Capture the cell that displays the provided text and extract its [X, Y] central coordinate. 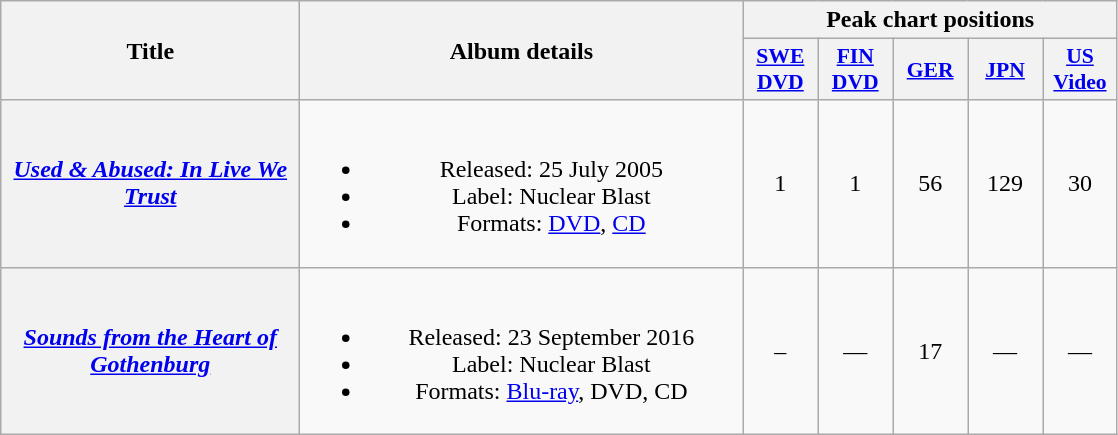
SWEDVD [780, 70]
Released: 23 September 2016Label: Nuclear BlastFormats: Blu-ray, DVD, CD [522, 350]
GER [930, 70]
– [780, 350]
Used & Abused: In Live We Trust [150, 184]
129 [1006, 184]
FINDVD [856, 70]
Album details [522, 50]
17 [930, 350]
56 [930, 184]
Peak chart positions [930, 20]
Sounds from the Heart of Gothenburg [150, 350]
JPN [1006, 70]
USVideo [1080, 70]
30 [1080, 184]
Released: 25 July 2005Label: Nuclear BlastFormats: DVD, CD [522, 184]
Title [150, 50]
